Provide the [X, Y] coordinate of the cell's center where the given text is located.  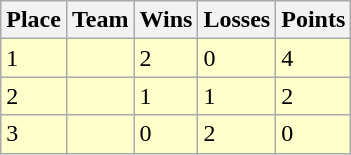
Wins [166, 20]
Team [100, 20]
Losses [237, 20]
Place [34, 20]
Points [314, 20]
3 [34, 134]
4 [314, 58]
